Find where the given text appears and provide that cell's center as [x, y] coordinate. 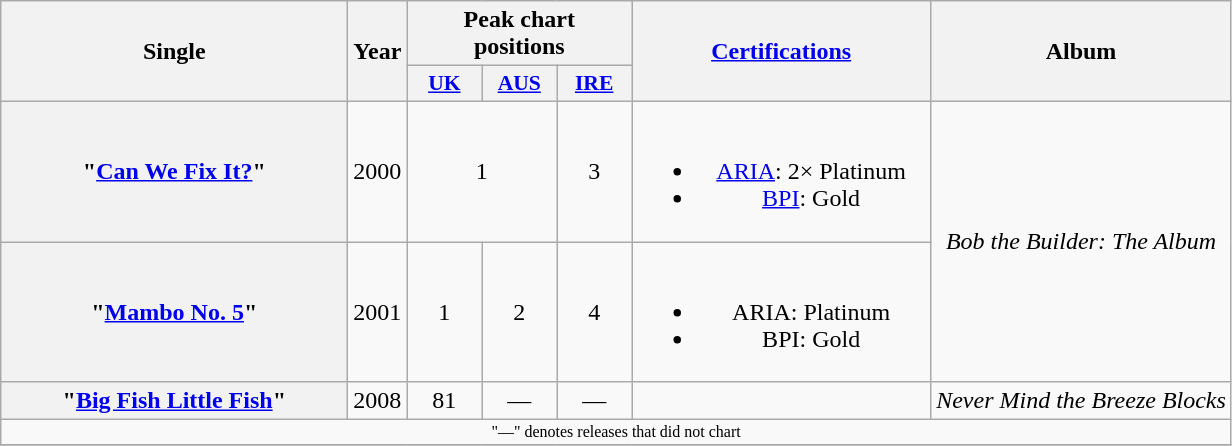
"—" denotes releases that did not chart [616, 432]
Single [174, 52]
UK [444, 84]
81 [444, 401]
AUS [520, 84]
Album [1082, 52]
Certifications [782, 52]
Peak chartpositions [520, 34]
"Big Fish Little Fish" [174, 401]
IRE [594, 84]
Never Mind the Breeze Blocks [1082, 401]
3 [594, 171]
2 [520, 312]
"Can We Fix It?" [174, 171]
ARIA: PlatinumBPI: Gold [782, 312]
ARIA: 2× PlatinumBPI: Gold [782, 171]
4 [594, 312]
Year [378, 52]
"Mambo No. 5" [174, 312]
2008 [378, 401]
2001 [378, 312]
2000 [378, 171]
Bob the Builder: The Album [1082, 241]
